Identify which cell holds the provided text, then report its [X, Y] central coordinate. 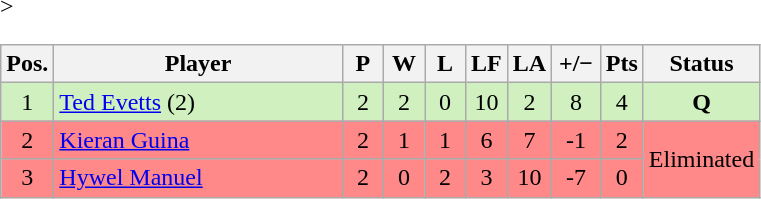
L [444, 64]
Status [701, 64]
8 [576, 102]
Player [198, 64]
6 [487, 140]
Pos. [28, 64]
LF [487, 64]
Pts [622, 64]
-7 [576, 178]
Ted Evetts (2) [198, 102]
W [404, 64]
Kieran Guina [198, 140]
P [362, 64]
+/− [576, 64]
4 [622, 102]
7 [529, 140]
Q [701, 102]
Hywel Manuel [198, 178]
-1 [576, 140]
LA [529, 64]
Eliminated [701, 159]
